Search for the cell housing the specified text and yield its [X, Y] center coordinate. 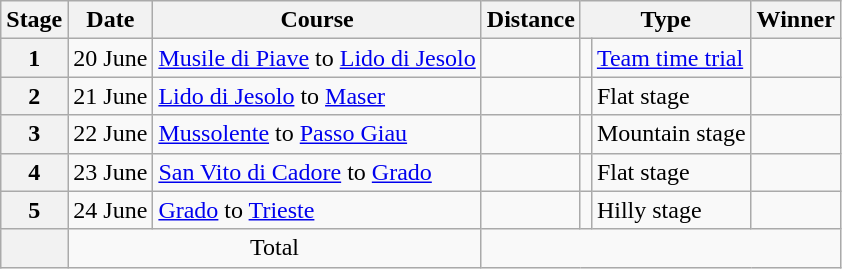
Type [666, 20]
Total [274, 248]
23 June [110, 172]
Lido di Jesolo to Maser [317, 96]
21 June [110, 96]
Distance [530, 20]
Musile di Piave to Lido di Jesolo [317, 58]
22 June [110, 134]
Date [110, 20]
Winner [796, 20]
Hilly stage [671, 210]
4 [34, 172]
Grado to Trieste [317, 210]
San Vito di Cadore to Grado [317, 172]
2 [34, 96]
Mussolente to Passo Giau [317, 134]
Stage [34, 20]
Mountain stage [671, 134]
1 [34, 58]
Course [317, 20]
3 [34, 134]
5 [34, 210]
Team time trial [671, 58]
24 June [110, 210]
20 June [110, 58]
